Pinpoint the cell where the given text exists, returning its [X, Y] midpoint coordinate. 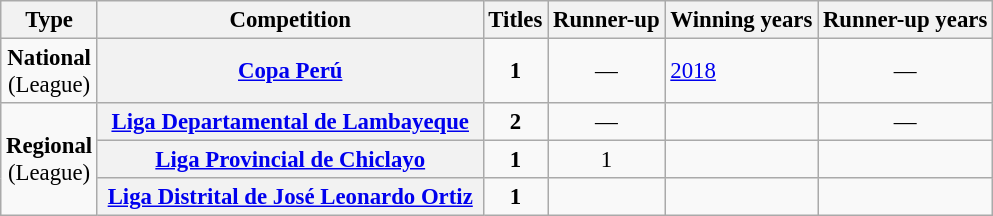
Titles [516, 20]
Runner-up years [906, 20]
Type [50, 20]
2 [516, 122]
Liga Distrital de José Leonardo Ortiz [290, 197]
Runner-up [606, 20]
Liga Departamental de Lambayeque [290, 122]
National(League) [50, 72]
Regional(League) [50, 160]
Competition [290, 20]
Copa Perú [290, 72]
Winning years [742, 20]
2018 [742, 72]
Liga Provincial de Chiclayo [290, 160]
